Determine the (x, y) coordinate at the center of the cell enclosing the given text.  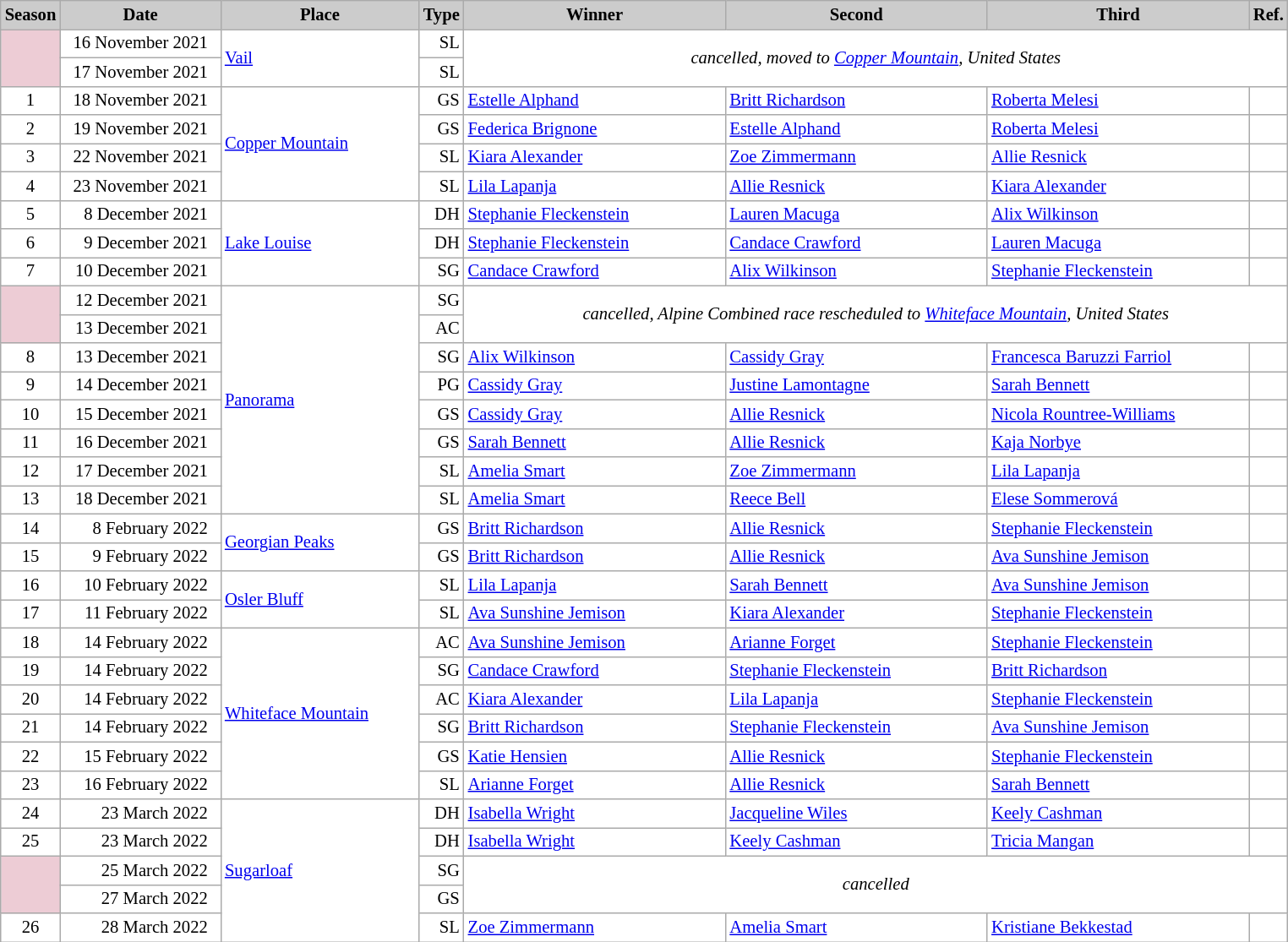
Panorama (319, 400)
cancelled, Alpine Combined race rescheduled to Whiteface Mountain, United States (876, 314)
Georgian Peaks (319, 542)
15 December 2021 (140, 414)
cancelled, moved to Copper Mountain, United States (876, 57)
Lake Louise (319, 243)
28 March 2022 (140, 927)
Tricia Mangan (1118, 841)
Season (30, 14)
2 (30, 129)
11 (30, 443)
16 (30, 585)
Place (319, 14)
cancelled (876, 885)
16 February 2022 (140, 785)
Kaja Norbye (1118, 443)
18 November 2021 (140, 101)
18 (30, 642)
25 March 2022 (140, 870)
17 November 2021 (140, 72)
26 (30, 927)
Third (1118, 14)
9 December 2021 (140, 242)
Second (856, 14)
8 (30, 357)
Nicola Rountree-Williams (1118, 414)
19 November 2021 (140, 129)
9 (30, 385)
13 (30, 499)
21 (30, 727)
Type (441, 14)
17 December 2021 (140, 471)
19 (30, 671)
11 February 2022 (140, 613)
16 November 2021 (140, 43)
25 (30, 841)
22 (30, 756)
Osler Bluff (319, 600)
22 November 2021 (140, 157)
18 December 2021 (140, 499)
Vail (319, 57)
23 (30, 785)
Ref. (1269, 14)
8 February 2022 (140, 528)
14 December 2021 (140, 385)
Justine Lamontagne (856, 385)
23 November 2021 (140, 186)
20 (30, 699)
3 (30, 157)
10 February 2022 (140, 585)
16 December 2021 (140, 443)
10 December 2021 (140, 271)
7 (30, 271)
8 December 2021 (140, 215)
Kristiane Bekkestad (1118, 927)
17 (30, 613)
Reece Bell (856, 499)
9 February 2022 (140, 557)
Elese Sommerová (1118, 499)
Federica Brignone (595, 129)
15 (30, 557)
Jacqueline Wiles (856, 814)
24 (30, 814)
Katie Hensien (595, 756)
Winner (595, 14)
14 (30, 528)
15 February 2022 (140, 756)
1 (30, 101)
27 March 2022 (140, 899)
Date (140, 14)
4 (30, 186)
Francesca Baruzzi Farriol (1118, 357)
PG (441, 385)
Sugarloaf (319, 870)
12 December 2021 (140, 300)
Whiteface Mountain (319, 713)
Copper Mountain (319, 144)
10 (30, 414)
6 (30, 242)
12 (30, 471)
5 (30, 215)
